Detect which cell encompasses the target text, then output its [X, Y] center coordinate. 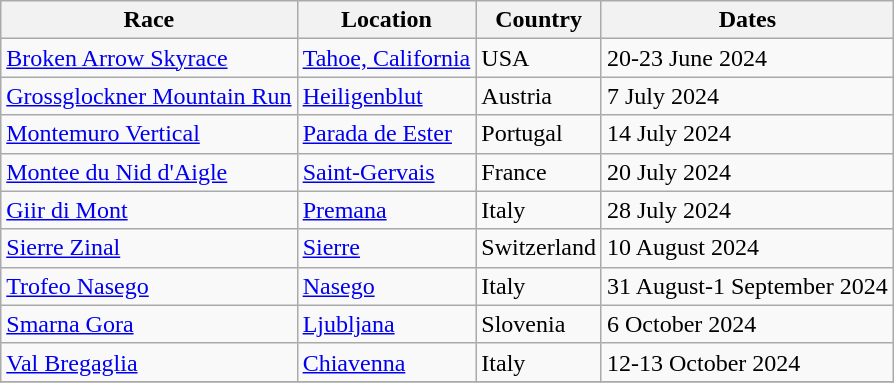
31 August-1 September 2024 [747, 286]
Sierre Zinal [149, 248]
USA [539, 58]
Nasego [386, 286]
14 July 2024 [747, 134]
Country [539, 20]
Premana [386, 210]
Switzerland [539, 248]
Tahoe, California [386, 58]
Trofeo Nasego [149, 286]
Montee du Nid d'Aigle [149, 172]
Grossglockner Mountain Run [149, 96]
Race [149, 20]
6 October 2024 [747, 324]
Location [386, 20]
Chiavenna [386, 362]
Heiligenblut [386, 96]
France [539, 172]
20-23 June 2024 [747, 58]
Ljubljana [386, 324]
Smarna Gora [149, 324]
12-13 October 2024 [747, 362]
10 August 2024 [747, 248]
Val Bregaglia [149, 362]
Sierre [386, 248]
28 July 2024 [747, 210]
Broken Arrow Skyrace [149, 58]
Montemuro Vertical [149, 134]
Dates [747, 20]
Parada de Ester [386, 134]
Giir di Mont [149, 210]
Portugal [539, 134]
Slovenia [539, 324]
7 July 2024 [747, 96]
Austria [539, 96]
20 July 2024 [747, 172]
Saint-Gervais [386, 172]
